Extract the [X, Y] coordinate from the center of the cell holding the provided text.  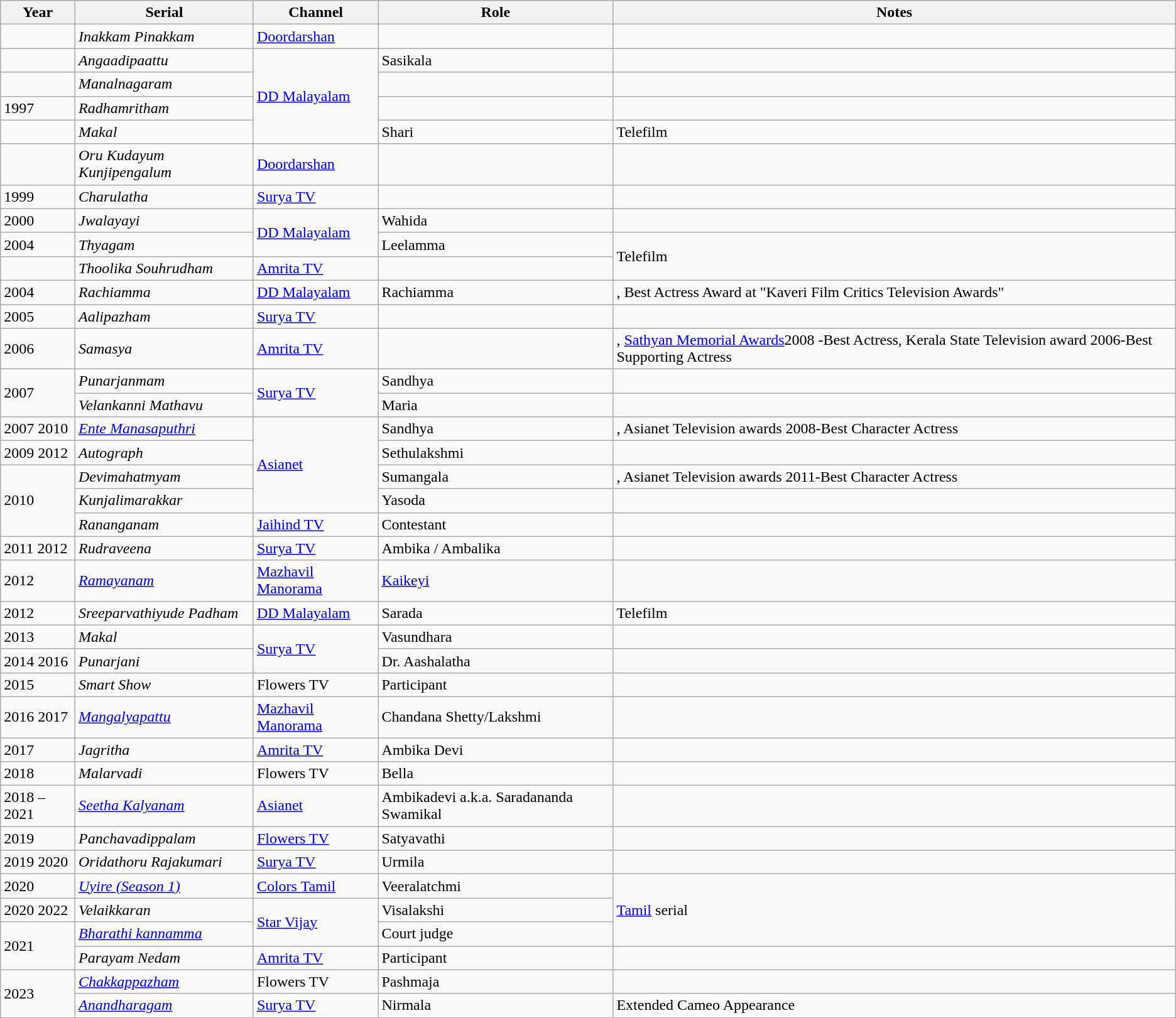
Manalnagaram [164, 84]
Visalakshi [496, 910]
Uyire (Season 1) [164, 886]
Devimahatmyam [164, 477]
Year [38, 13]
Satyavathi [496, 838]
Oru Kudayum Kunjipengalum [164, 165]
Pashmaja [496, 982]
Smart Show [164, 685]
2006 [38, 349]
2019 [38, 838]
Samasya [164, 349]
Bharathi kannamma [164, 934]
2021 [38, 946]
2019 2020 [38, 862]
Ambikadevi a.k.a. Saradananda Swamikal [496, 806]
2014 2016 [38, 661]
Rudraveena [164, 548]
Ambika Devi [496, 749]
Autograph [164, 453]
Star Vijay [315, 922]
2015 [38, 685]
Radhamritham [164, 108]
Velaikkaran [164, 910]
Contestant [496, 524]
Chandana Shetty/Lakshmi [496, 717]
Ambika / Ambalika [496, 548]
Anandharagam [164, 1005]
Velankanni Mathavu [164, 405]
2005 [38, 316]
2018 – 2021 [38, 806]
Malarvadi [164, 774]
Mangalyapattu [164, 717]
2007 2010 [38, 429]
Thyagam [164, 244]
Rananganam [164, 524]
2007 [38, 393]
2020 [38, 886]
Aalipazham [164, 316]
2020 2022 [38, 910]
Sethulakshmi [496, 453]
Court judge [496, 934]
Channel [315, 13]
Parayam Nedam [164, 958]
Ramayanam [164, 580]
Sasikala [496, 60]
Kunjalimarakkar [164, 501]
Jwalayayi [164, 220]
Sarada [496, 613]
Chakkappazham [164, 982]
Ente Manasaputhri [164, 429]
Punarjanmam [164, 381]
2009 2012 [38, 453]
Bella [496, 774]
Urmila [496, 862]
2018 [38, 774]
Role [496, 13]
Kaikeyi [496, 580]
Jagritha [164, 749]
Colors Tamil [315, 886]
, Asianet Television awards 2008-Best Character Actress [895, 429]
2010 [38, 501]
Inakkam Pinakkam [164, 36]
1999 [38, 197]
Jaihind TV [315, 524]
Veeralatchmi [496, 886]
, Asianet Television awards 2011-Best Character Actress [895, 477]
2017 [38, 749]
Notes [895, 13]
2016 2017 [38, 717]
Wahida [496, 220]
Angaadipaattu [164, 60]
Serial [164, 13]
, Best Actress Award at "Kaveri Film Critics Television Awards" [895, 292]
2023 [38, 994]
Thoolika Souhrudham [164, 268]
, Sathyan Memorial Awards2008 -Best Actress, Kerala State Television award 2006-Best Supporting Actress [895, 349]
Sumangala [496, 477]
2011 2012 [38, 548]
Oridathoru Rajakumari [164, 862]
2000 [38, 220]
Yasoda [496, 501]
1997 [38, 108]
Leelamma [496, 244]
Shari [496, 132]
Panchavadippalam [164, 838]
Punarjani [164, 661]
Extended Cameo Appearance [895, 1005]
Seetha Kalyanam [164, 806]
Sreeparvathiyude Padham [164, 613]
Charulatha [164, 197]
Tamil serial [895, 910]
2013 [38, 637]
Dr. Aashalatha [496, 661]
Maria [496, 405]
Nirmala [496, 1005]
Vasundhara [496, 637]
